Capture the cell that displays the provided text and extract its (x, y) central coordinate. 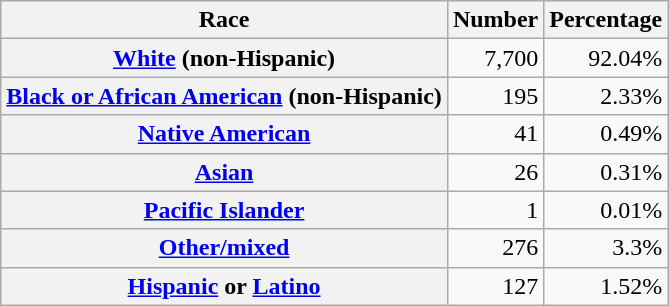
0.31% (606, 172)
Asian (224, 172)
0.01% (606, 210)
7,700 (495, 58)
Black or African American (non-Hispanic) (224, 96)
26 (495, 172)
Native American (224, 134)
92.04% (606, 58)
127 (495, 286)
Pacific Islander (224, 210)
1.52% (606, 286)
195 (495, 96)
2.33% (606, 96)
0.49% (606, 134)
White (non-Hispanic) (224, 58)
41 (495, 134)
1 (495, 210)
3.3% (606, 248)
Hispanic or Latino (224, 286)
Other/mixed (224, 248)
Race (224, 20)
276 (495, 248)
Number (495, 20)
Percentage (606, 20)
